Find where the given text appears and provide that cell's center as (x, y) coordinate. 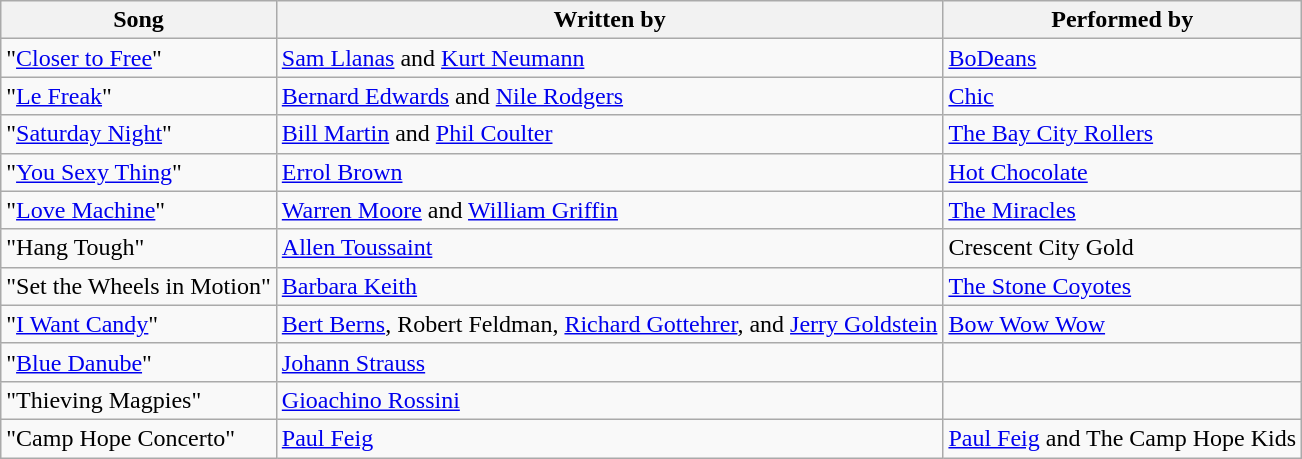
Crescent City Gold (1122, 248)
Bill Martin and Phil Coulter (610, 134)
Warren Moore and William Griffin (610, 210)
Hot Chocolate (1122, 172)
Gioachino Rossini (610, 400)
Johann Strauss (610, 362)
"Le Freak" (139, 96)
Barbara Keith (610, 286)
Performed by (1122, 20)
"Saturday Night" (139, 134)
"Love Machine" (139, 210)
Chic (1122, 96)
Bernard Edwards and Nile Rodgers (610, 96)
Song (139, 20)
"I Want Candy" (139, 324)
"Camp Hope Concerto" (139, 438)
"Thieving Magpies" (139, 400)
The Stone Coyotes (1122, 286)
The Bay City Rollers (1122, 134)
Paul Feig (610, 438)
"Blue Danube" (139, 362)
"Set the Wheels in Motion" (139, 286)
Paul Feig and The Camp Hope Kids (1122, 438)
Sam Llanas and Kurt Neumann (610, 58)
Errol Brown (610, 172)
"Hang Tough" (139, 248)
Bow Wow Wow (1122, 324)
"Closer to Free" (139, 58)
Written by (610, 20)
BoDeans (1122, 58)
Allen Toussaint (610, 248)
"You Sexy Thing" (139, 172)
The Miracles (1122, 210)
Bert Berns, Robert Feldman, Richard Gottehrer, and Jerry Goldstein (610, 324)
